Pinpoint the cell where the given text exists, returning its (X, Y) midpoint coordinate. 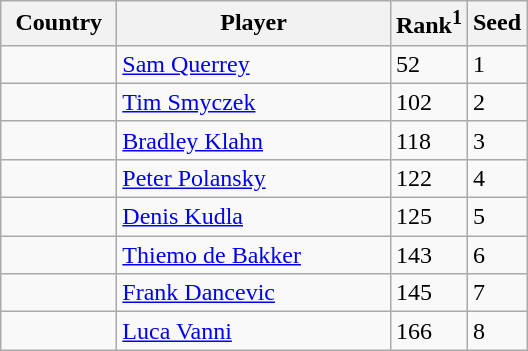
118 (428, 140)
Country (59, 24)
122 (428, 178)
Sam Querrey (254, 64)
2 (496, 102)
Denis Kudla (254, 217)
Player (254, 24)
Frank Dancevic (254, 293)
5 (496, 217)
Tim Smyczek (254, 102)
102 (428, 102)
Peter Polansky (254, 178)
143 (428, 255)
7 (496, 293)
166 (428, 331)
125 (428, 217)
3 (496, 140)
1 (496, 64)
Bradley Klahn (254, 140)
Rank1 (428, 24)
8 (496, 331)
Luca Vanni (254, 331)
52 (428, 64)
4 (496, 178)
Thiemo de Bakker (254, 255)
6 (496, 255)
145 (428, 293)
Seed (496, 24)
